Provide the [X, Y] coordinate of the cell's center where the given text is located.  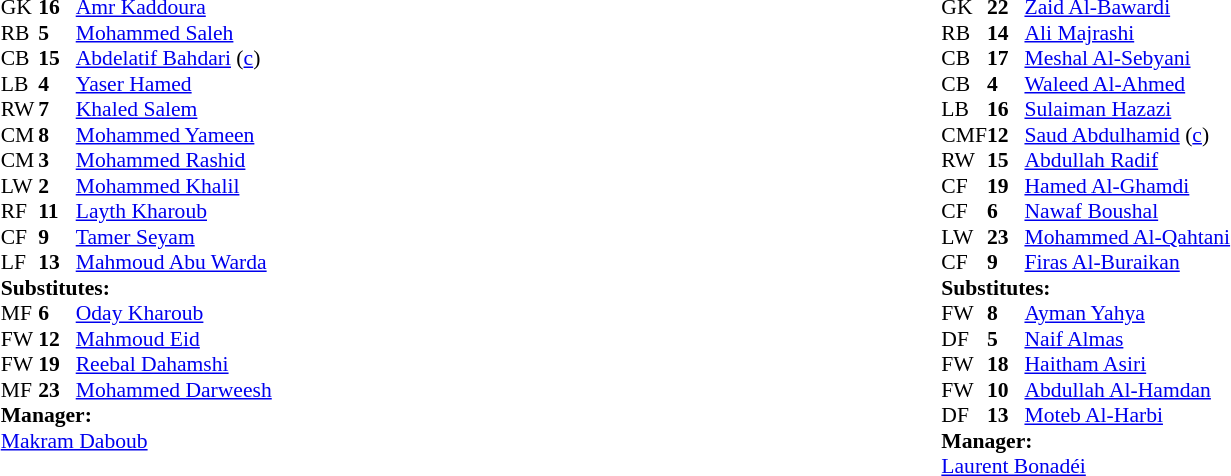
Haitham Asiri [1127, 365]
Reebal Dahamshi [174, 365]
Abdullah Al-Hamdan [1127, 390]
Mohammed Rashid [174, 161]
Firas Al-Buraikan [1127, 263]
Tamer Seyam [174, 237]
Mohammed Al-Qahtani [1127, 237]
7 [57, 109]
Mohammed Darweesh [174, 390]
Waleed Al-Ahmed [1127, 84]
17 [1006, 59]
Yaser Hamed [174, 84]
Moteb Al-Harbi [1127, 415]
Sulaiman Hazazi [1127, 109]
Ayman Yahya [1127, 313]
LF [20, 263]
Nawaf Boushal [1127, 211]
Saud Abdulhamid (c) [1127, 135]
Naif Almas [1127, 339]
Layth Kharoub [174, 211]
RF [20, 211]
14 [1006, 33]
Mohammed Yameen [174, 135]
CMF [964, 135]
11 [57, 211]
Abdelatif Bahdari (c) [174, 59]
2 [57, 186]
10 [1006, 390]
Oday Kharoub [174, 313]
Hamed Al-Ghamdi [1127, 186]
Khaled Salem [174, 109]
Mohammed Khalil [174, 186]
Meshal Al-Sebyani [1127, 59]
Mahmoud Eid [174, 339]
Abdullah Radif [1127, 161]
Mahmoud Abu Warda [174, 263]
Ali Majrashi [1127, 33]
Makram Daboub [136, 441]
18 [1006, 365]
16 [1006, 109]
Mohammed Saleh [174, 33]
3 [57, 161]
